Determine the [x, y] coordinate at the center of the cell enclosing the given text.  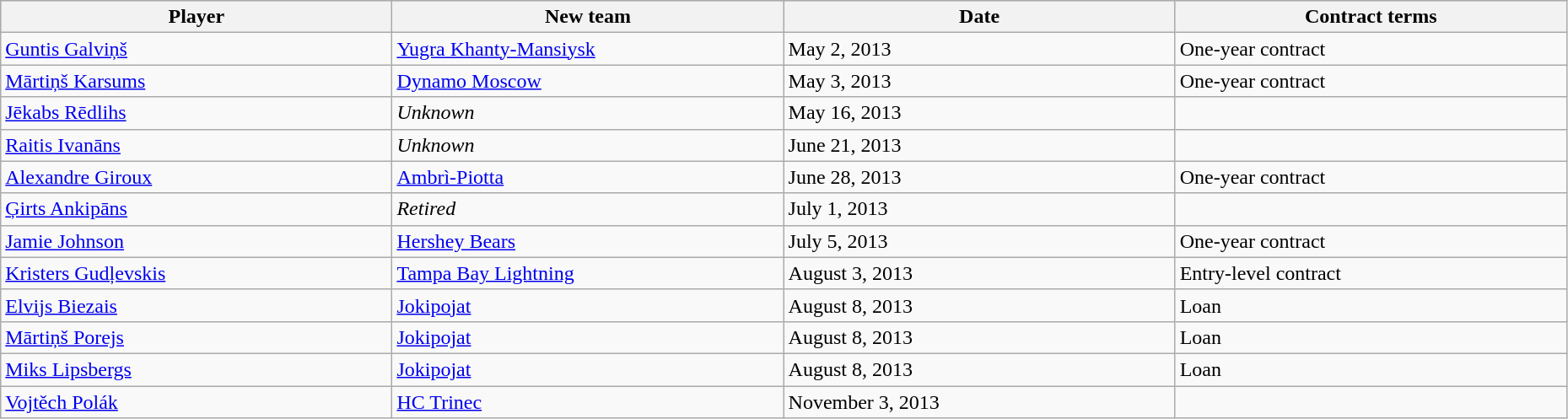
Contract terms [1371, 17]
Vojtěch Polák [197, 402]
Ģirts Ankipāns [197, 209]
July 5, 2013 [979, 241]
Miks Lipsbergs [197, 369]
June 21, 2013 [979, 145]
June 28, 2013 [979, 177]
Mārtiņš Porejs [197, 337]
Ambrì-Piotta [588, 177]
Raitis Ivanāns [197, 145]
Entry-level contract [1371, 273]
Yugra Khanty-Mansiysk [588, 49]
Elvijs Biezais [197, 305]
Hershey Bears [588, 241]
Guntis Galviņš [197, 49]
Retired [588, 209]
Jamie Johnson [197, 241]
May 2, 2013 [979, 49]
May 16, 2013 [979, 113]
HC Trinec [588, 402]
Jēkabs Rēdlihs [197, 113]
November 3, 2013 [979, 402]
July 1, 2013 [979, 209]
Alexandre Giroux [197, 177]
Date [979, 17]
Dynamo Moscow [588, 81]
Player [197, 17]
Kristers Gudļevskis [197, 273]
Tampa Bay Lightning [588, 273]
May 3, 2013 [979, 81]
Mārtiņš Karsums [197, 81]
August 3, 2013 [979, 273]
New team [588, 17]
